Pinpoint the cell where the given text exists, returning its [x, y] midpoint coordinate. 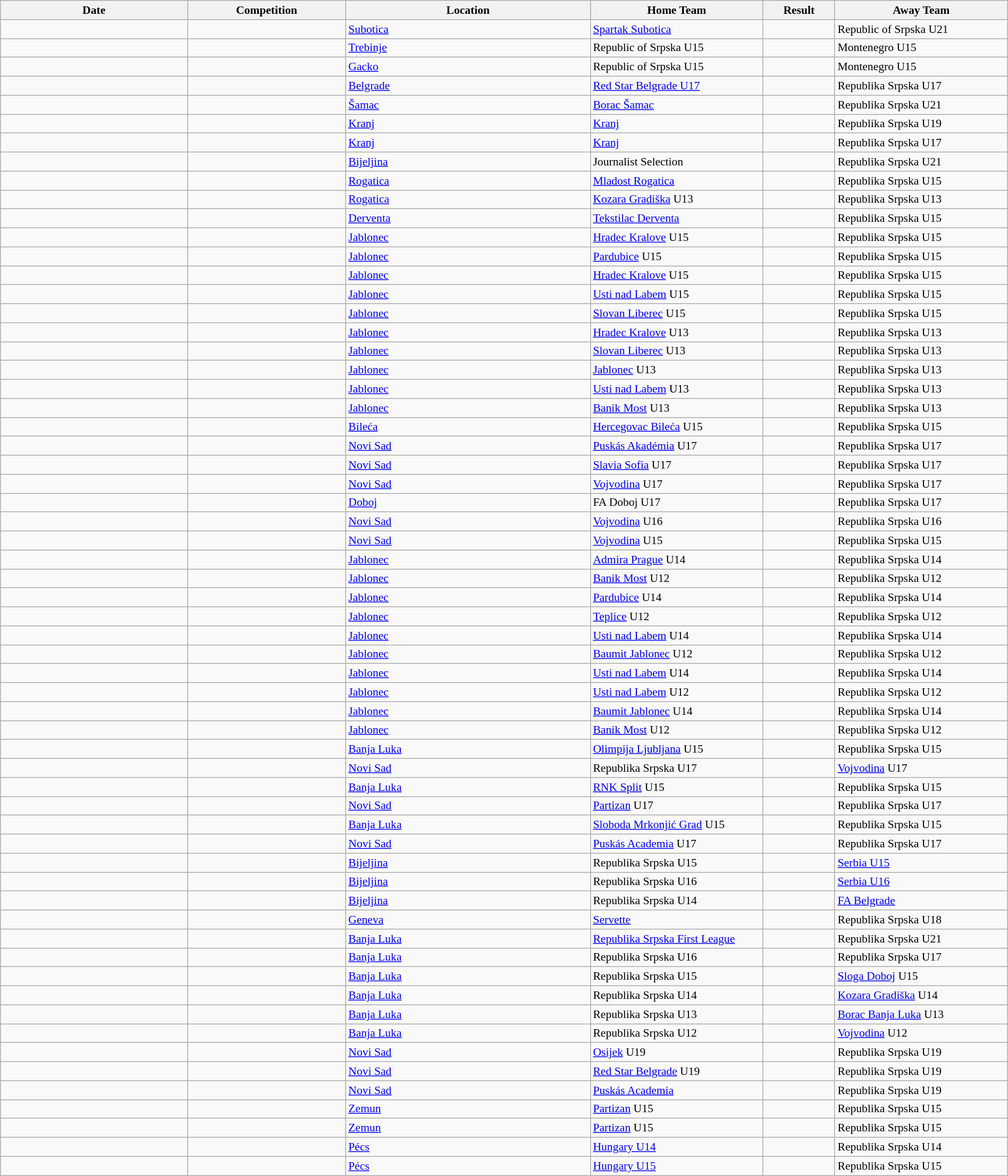
Partizan U17 [676, 806]
Usti nad Labem U12 [676, 693]
Sloga Doboj U15 [921, 977]
Hungary U15 [676, 1166]
Borac Šamac [676, 105]
Borac Banja Luka U13 [921, 1014]
Puskás Akadémia U17 [676, 446]
Competition [267, 10]
Sloboda Mrkonjić Grad U15 [676, 825]
Baumit Jablonec U12 [676, 654]
Serbia U15 [921, 863]
Republika Srpska U18 [921, 920]
Trebinje [468, 48]
Red Star Belgrade U19 [676, 1071]
Slovan Liberec U13 [676, 351]
FA Belgrade [921, 901]
Tekstilac Derventa [676, 219]
Date [94, 10]
Hercegovac Bileća U15 [676, 427]
Subotica [468, 29]
Spartak Subotica [676, 29]
Slovan Liberec U15 [676, 313]
Derventa [468, 219]
Jablonec U13 [676, 370]
Slavia Sofia U17 [676, 465]
Gacko [468, 67]
Pardubice U15 [676, 256]
Puskás Academia U17 [676, 844]
Kozara Gradiška U13 [676, 199]
Osijek U19 [676, 1053]
Hradec Kralove U13 [676, 332]
Bileća [468, 427]
Vojvodina U15 [676, 541]
Šamac [468, 105]
Journalist Selection [676, 162]
Vojvodina U12 [921, 1033]
Banik Most U13 [676, 408]
Location [468, 10]
Kozara Gradiška U14 [921, 996]
Mladost Rogatica [676, 181]
Admira Prague U14 [676, 560]
Republic of Srpska U21 [921, 29]
Hungary U14 [676, 1147]
Baumit Jablonec U14 [676, 711]
Teplice U12 [676, 616]
Result [799, 10]
Usti nad Labem U15 [676, 295]
Pardubice U14 [676, 598]
FA Doboj U17 [676, 503]
Geneva [468, 920]
Away Team [921, 10]
Servette [676, 920]
Olimpija Ljubljana U15 [676, 749]
Home Team [676, 10]
Belgrade [468, 86]
Doboj [468, 503]
Red Star Belgrade U17 [676, 86]
Republika Srpska First League [676, 939]
Serbia U16 [921, 882]
Vojvodina U16 [676, 522]
RNK Split U15 [676, 787]
Puskás Academia [676, 1090]
Usti nad Labem U13 [676, 389]
